Search for the cell housing the specified text and yield its (x, y) center coordinate. 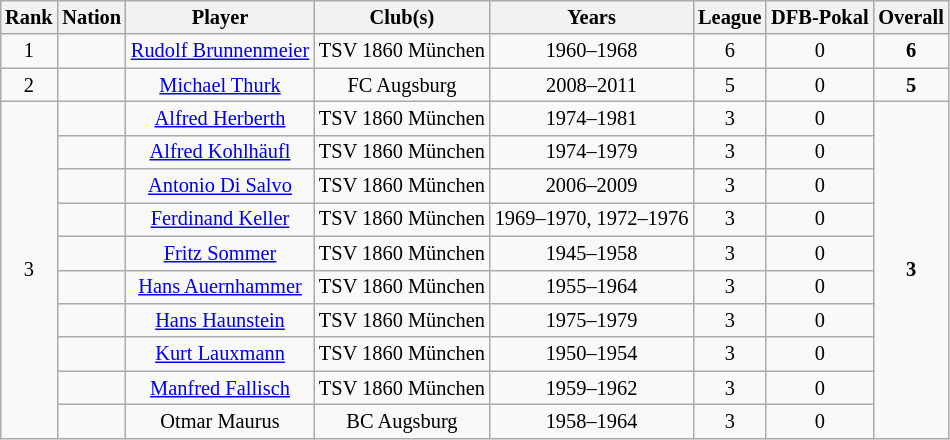
1 (28, 51)
2 (28, 85)
1959–1962 (592, 388)
Antonio Di Salvo (220, 186)
Nation (92, 17)
Ferdinand Keller (220, 219)
Overall (910, 17)
Rank (28, 17)
Michael Thurk (220, 85)
Hans Auernhammer (220, 287)
1945–1958 (592, 253)
FC Augsburg (402, 85)
1974–1979 (592, 152)
Manfred Fallisch (220, 388)
1975–1979 (592, 320)
1950–1954 (592, 354)
1969–1970, 1972–1976 (592, 219)
2008–2011 (592, 85)
Otmar Maurus (220, 421)
2006–2009 (592, 186)
Player (220, 17)
1960–1968 (592, 51)
Rudolf Brunnenmeier (220, 51)
Alfred Kohlhäufl (220, 152)
1955–1964 (592, 287)
Kurt Lauxmann (220, 354)
Club(s) (402, 17)
Fritz Sommer (220, 253)
BC Augsburg (402, 421)
Years (592, 17)
Hans Haunstein (220, 320)
League (730, 17)
1974–1981 (592, 118)
Alfred Herberth (220, 118)
DFB-Pokal (820, 17)
1958–1964 (592, 421)
